Provide the [x, y] coordinate of the cell's center where the given text is located.  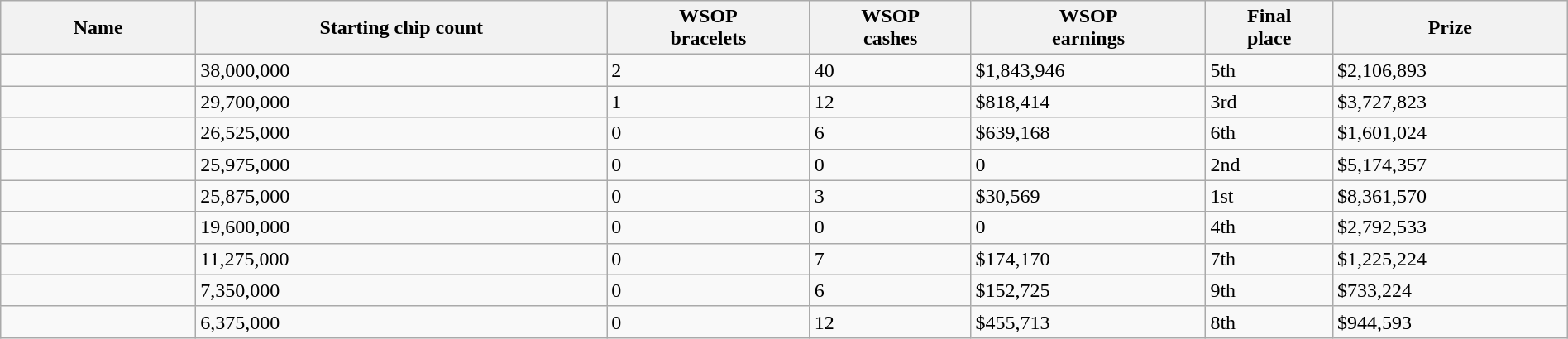
38,000,000 [402, 70]
Prize [1450, 28]
6,375,000 [402, 322]
2 [709, 70]
Starting chip count [402, 28]
$30,569 [1088, 196]
19,600,000 [402, 227]
8th [1269, 322]
$1,843,946 [1088, 70]
1 [709, 102]
$2,792,533 [1450, 227]
$818,414 [1088, 102]
7,350,000 [402, 290]
25,975,000 [402, 165]
5th [1269, 70]
$1,601,024 [1450, 133]
11,275,000 [402, 259]
$944,593 [1450, 322]
6th [1269, 133]
$639,168 [1088, 133]
$3,727,823 [1450, 102]
25,875,000 [402, 196]
$733,224 [1450, 290]
$152,725 [1088, 290]
WSOPearnings [1088, 28]
$8,361,570 [1450, 196]
$5,174,357 [1450, 165]
$1,225,224 [1450, 259]
WSOPcashes [890, 28]
3rd [1269, 102]
$455,713 [1088, 322]
Finalplace [1269, 28]
1st [1269, 196]
WSOPbracelets [709, 28]
4th [1269, 227]
$2,106,893 [1450, 70]
26,525,000 [402, 133]
3 [890, 196]
7th [1269, 259]
$174,170 [1088, 259]
40 [890, 70]
Name [98, 28]
9th [1269, 290]
7 [890, 259]
29,700,000 [402, 102]
2nd [1269, 165]
